Pinpoint the cell where the given text exists, returning its [x, y] midpoint coordinate. 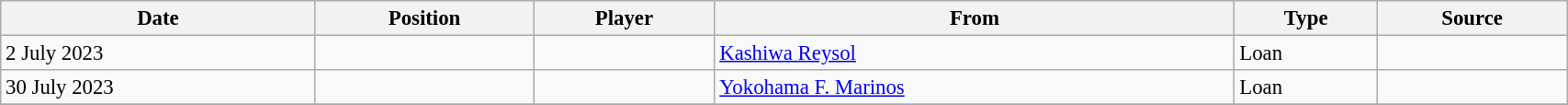
Type [1306, 18]
Source [1472, 18]
Date [158, 18]
Position [424, 18]
Player [625, 18]
Kashiwa Reysol [975, 53]
Yokohama F. Marinos [975, 87]
2 July 2023 [158, 53]
From [975, 18]
30 July 2023 [158, 87]
